Pinpoint the cell where the given text exists, returning its [X, Y] midpoint coordinate. 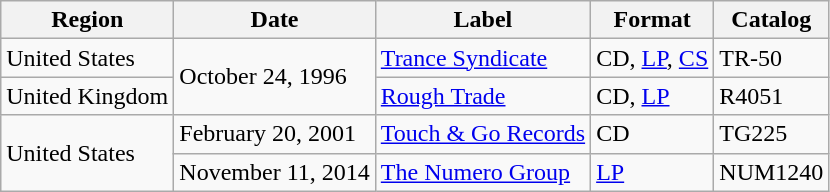
Touch & Go Records [482, 134]
CD, LP, CS [652, 58]
October 24, 1996 [274, 77]
Catalog [772, 20]
November 11, 2014 [274, 172]
NUM1240 [772, 172]
LP [652, 172]
The Numero Group [482, 172]
Format [652, 20]
Label [482, 20]
TR-50 [772, 58]
United Kingdom [88, 96]
CD, LP [652, 96]
CD [652, 134]
Date [274, 20]
Trance Syndicate [482, 58]
Region [88, 20]
Rough Trade [482, 96]
February 20, 2001 [274, 134]
TG225 [772, 134]
R4051 [772, 96]
